Scan for the cell matching the given text and deliver its [X, Y] coordinate at center. 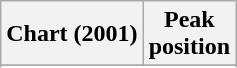
Peakposition [189, 34]
Chart (2001) [72, 34]
